Return (X, Y) of the center of cell containing provided text 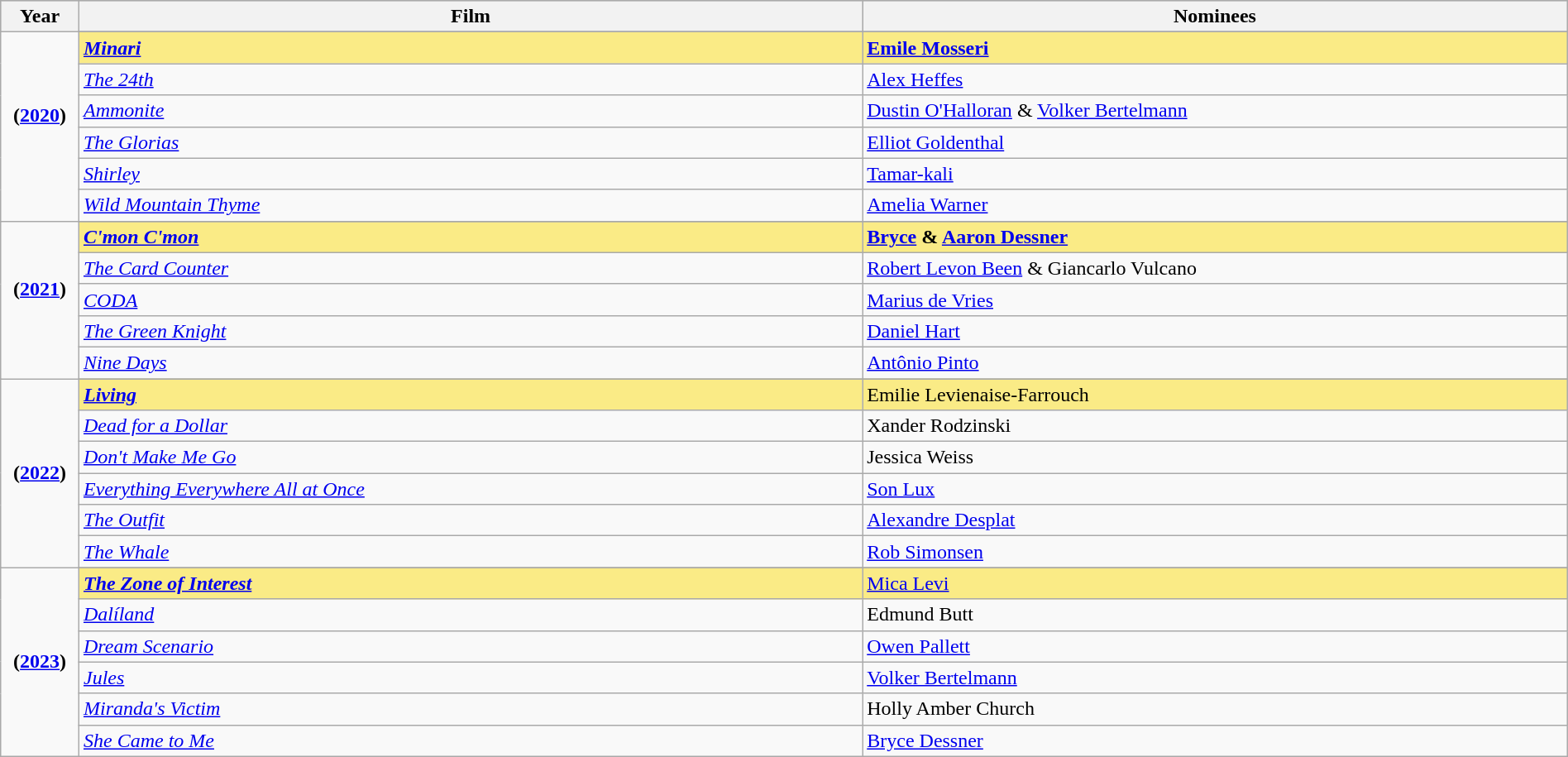
Emile Mosseri (1216, 48)
C'mon C'mon (470, 237)
Nine Days (470, 362)
Dalíland (470, 615)
Miranda's Victim (470, 709)
Amelia Warner (1216, 205)
(2020) (40, 127)
Emilie Levienaise-Farrouch (1216, 395)
Marius de Vries (1216, 299)
She Came to Me (470, 740)
Elliot Goldenthal (1216, 142)
Wild Mountain Thyme (470, 205)
Mica Levi (1216, 583)
Shirley (470, 174)
The Glorias (470, 142)
CODA (470, 299)
The Whale (470, 552)
Dream Scenario (470, 646)
Jules (470, 678)
Bryce Dessner (1216, 740)
Rob Simonsen (1216, 552)
Living (470, 395)
Owen Pallett (1216, 646)
The 24th (470, 79)
Son Lux (1216, 489)
Everything Everywhere All at Once (470, 489)
Bryce & Aaron Dessner (1216, 237)
Dead for a Dollar (470, 426)
Ammonite (470, 111)
Antônio Pinto (1216, 362)
Robert Levon Been & Giancarlo Vulcano (1216, 268)
Don't Make Me Go (470, 458)
Volker Bertelmann (1216, 678)
The Zone of Interest (470, 583)
Film (470, 17)
(2023) (40, 662)
Tamar-kali (1216, 174)
The Outfit (470, 520)
Daniel Hart (1216, 331)
Minari (470, 48)
The Card Counter (470, 268)
Dustin O'Halloran & Volker Bertelmann (1216, 111)
Alex Heffes (1216, 79)
Jessica Weiss (1216, 458)
Year (40, 17)
(2022) (40, 473)
(2021) (40, 299)
Alexandre Desplat (1216, 520)
Edmund Butt (1216, 615)
Xander Rodzinski (1216, 426)
The Green Knight (470, 331)
Nominees (1216, 17)
Holly Amber Church (1216, 709)
